Search for the cell housing the specified text and yield its (X, Y) center coordinate. 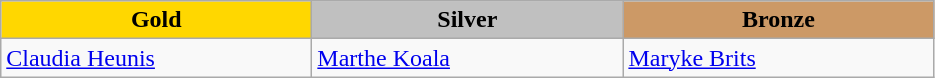
Gold (156, 20)
Claudia Heunis (156, 58)
Maryke Brits (778, 58)
Bronze (778, 20)
Silver (468, 20)
Marthe Koala (468, 58)
